Return the [X, Y] coordinate for the center point of the cell that contains the specified text.  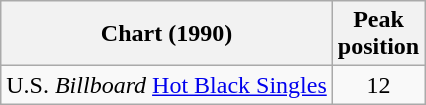
U.S. Billboard Hot Black Singles [167, 85]
Chart (1990) [167, 34]
Peakposition [378, 34]
12 [378, 85]
